Pinpoint the cell where the given text exists, returning its (x, y) midpoint coordinate. 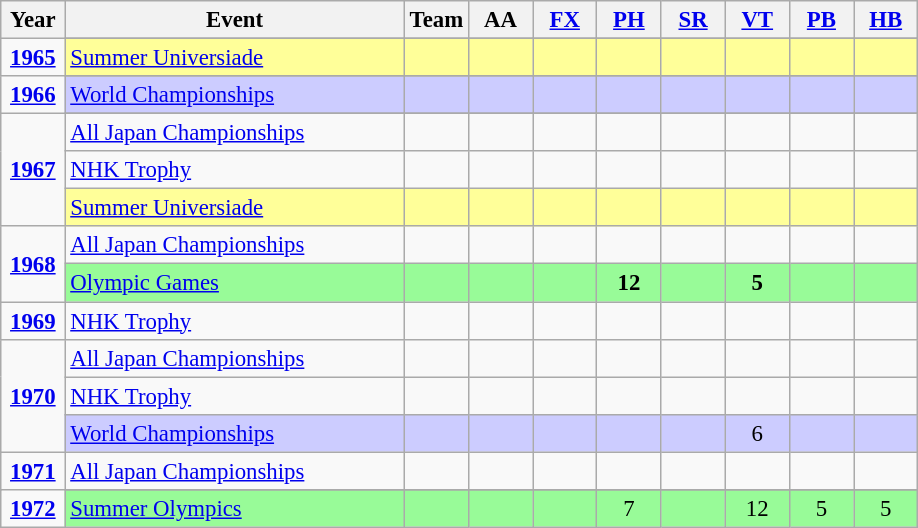
1969 (33, 321)
6 (757, 433)
FX (565, 20)
PH (629, 20)
1971 (33, 471)
1965 (33, 58)
Year (33, 20)
Event (234, 20)
VT (757, 20)
Olympic Games (234, 283)
Team (436, 20)
PB (821, 20)
1966 (33, 95)
AA (500, 20)
1967 (33, 170)
SR (693, 20)
1970 (33, 396)
1972 (33, 509)
Summer Olympics (234, 509)
7 (629, 509)
1968 (33, 264)
HB (886, 20)
